Locate the cell with the specified text and output its (X, Y) center coordinate. 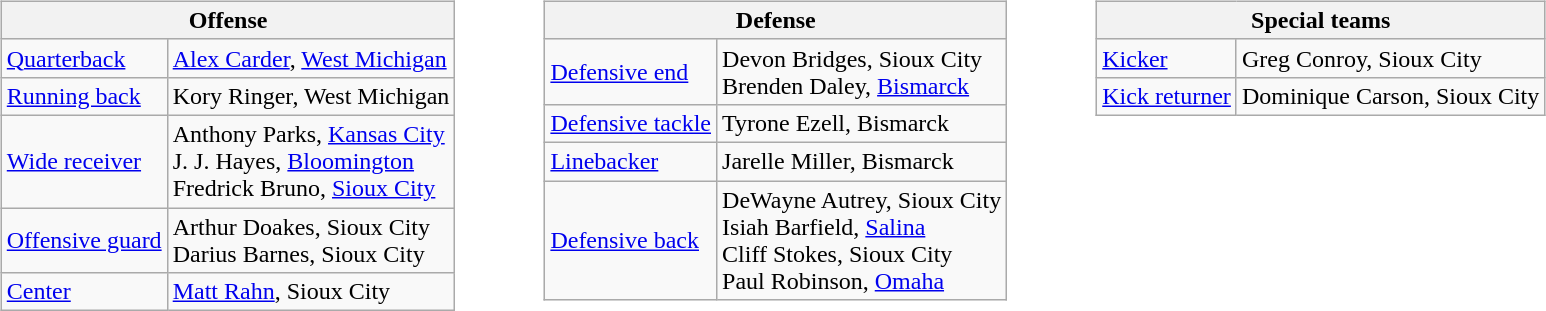
Kick returner (1167, 96)
Arthur Doakes, Sioux CityDarius Barnes, Sioux City (311, 240)
Offense (228, 20)
Tyrone Ezell, Bismarck (862, 123)
Special teams (1321, 20)
Defensive end (631, 72)
DeWayne Autrey, Sioux CityIsiah Barfield, SalinaCliff Stokes, Sioux CityPaul Robinson, Omaha (862, 240)
Jarelle Miller, Bismarck (862, 161)
Anthony Parks, Kansas CityJ. J. Hayes, BloomingtonFredrick Bruno, Sioux City (311, 161)
Wide receiver (84, 161)
Matt Rahn, Sioux City (311, 292)
Running back (84, 96)
Center (84, 292)
Kory Ringer, West Michigan (311, 96)
Defensive back (631, 240)
Alex Carder, West Michigan (311, 58)
Greg Conroy, Sioux City (1390, 58)
Quarterback (84, 58)
Defense (776, 20)
Devon Bridges, Sioux CityBrenden Daley, Bismarck (862, 72)
Offensive guard (84, 240)
Kicker (1167, 58)
Defensive tackle (631, 123)
Linebacker (631, 161)
Dominique Carson, Sioux City (1390, 96)
